Search for the cell housing the specified text and yield its [X, Y] center coordinate. 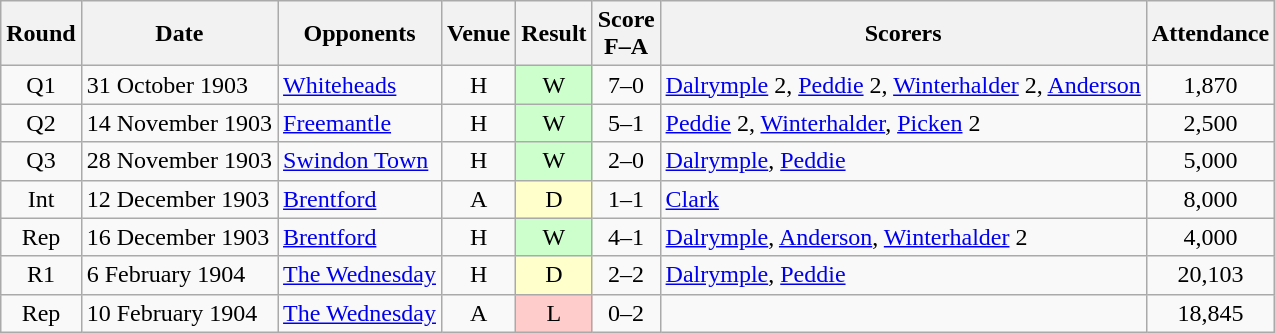
1–1 [626, 199]
Freemantle [360, 123]
Q2 [41, 123]
4,000 [1210, 237]
Opponents [360, 34]
2–0 [626, 161]
L [554, 313]
Venue [479, 34]
Clark [903, 199]
10 February 1904 [179, 313]
28 November 1903 [179, 161]
2,500 [1210, 123]
18,845 [1210, 313]
Date [179, 34]
Swindon Town [360, 161]
0–2 [626, 313]
5–1 [626, 123]
1,870 [1210, 85]
4–1 [626, 237]
6 February 1904 [179, 275]
2–2 [626, 275]
20,103 [1210, 275]
Whiteheads [360, 85]
Result [554, 34]
Attendance [1210, 34]
14 November 1903 [179, 123]
31 October 1903 [179, 85]
8,000 [1210, 199]
Round [41, 34]
Int [41, 199]
12 December 1903 [179, 199]
Peddie 2, Winterhalder, Picken 2 [903, 123]
R1 [41, 275]
5,000 [1210, 161]
Q3 [41, 161]
16 December 1903 [179, 237]
Dalrymple 2, Peddie 2, Winterhalder 2, Anderson [903, 85]
ScoreF–A [626, 34]
7–0 [626, 85]
Dalrymple, Anderson, Winterhalder 2 [903, 237]
Scorers [903, 34]
Q1 [41, 85]
